Locate the cell with the specified text and output its [x, y] center coordinate. 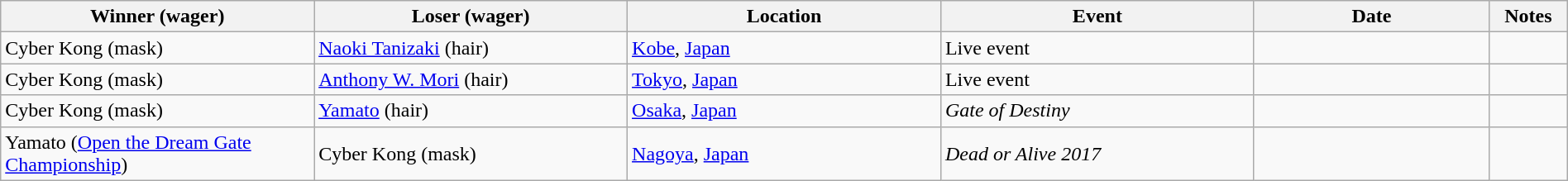
Yamato (Open the Dream Gate Championship) [157, 154]
Gate of Destiny [1097, 111]
Dead or Alive 2017 [1097, 154]
Date [1371, 17]
Yamato (hair) [471, 111]
Nagoya, Japan [784, 154]
Winner (wager) [157, 17]
Kobe, Japan [784, 48]
Event [1097, 17]
Notes [1528, 17]
Osaka, Japan [784, 111]
Location [784, 17]
Tokyo, Japan [784, 79]
Naoki Tanizaki (hair) [471, 48]
Loser (wager) [471, 17]
Anthony W. Mori (hair) [471, 79]
